Detect which cell encompasses the target text, then output its [x, y] center coordinate. 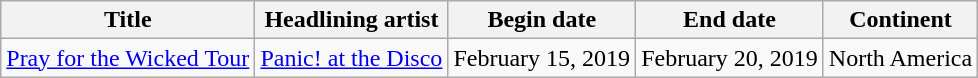
North America [900, 58]
Continent [900, 20]
February 15, 2019 [542, 58]
Title [128, 20]
Headlining artist [352, 20]
Pray for the Wicked Tour [128, 58]
Begin date [542, 20]
February 20, 2019 [730, 58]
End date [730, 20]
Panic! at the Disco [352, 58]
